Identify which cell holds the provided text, then report its [X, Y] central coordinate. 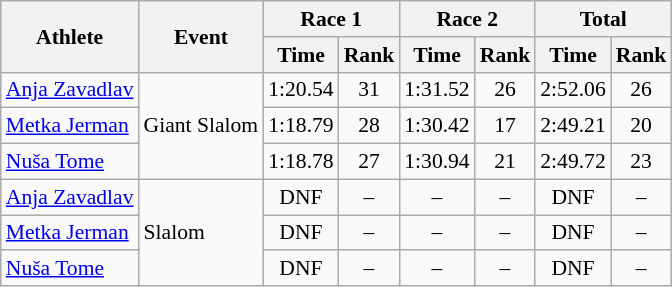
2:49.21 [572, 126]
1:20.54 [300, 90]
Athlete [70, 36]
23 [642, 162]
2:52.06 [572, 90]
Race 1 [331, 19]
31 [370, 90]
Total [603, 19]
Event [202, 36]
1:31.52 [436, 90]
20 [642, 126]
17 [506, 126]
28 [370, 126]
Slalom [202, 232]
1:18.78 [300, 162]
Race 2 [467, 19]
1:30.42 [436, 126]
1:30.94 [436, 162]
21 [506, 162]
Giant Slalom [202, 126]
2:49.72 [572, 162]
1:18.79 [300, 126]
27 [370, 162]
